Scan for the cell matching the given text and deliver its [X, Y] coordinate at center. 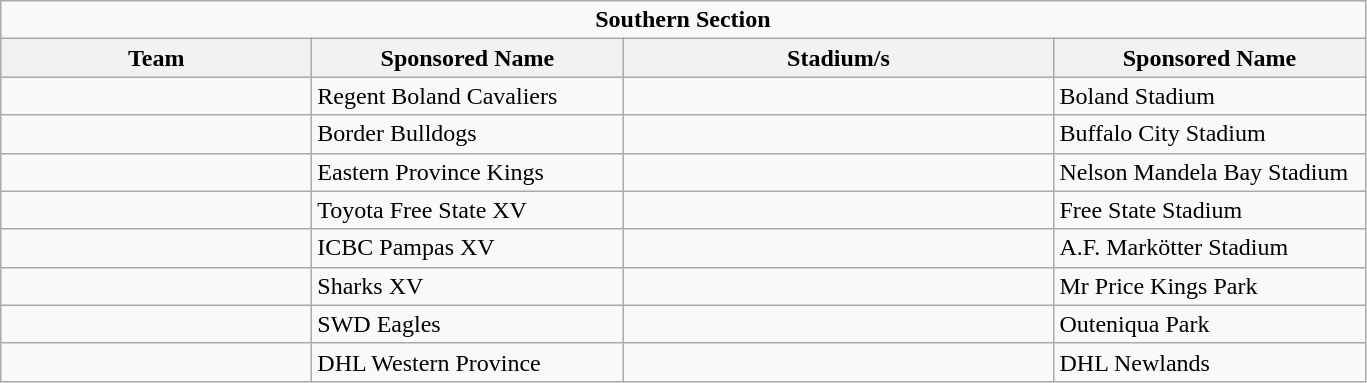
Eastern Province Kings [468, 172]
Outeniqua Park [1210, 324]
A.F. Markötter Stadium [1210, 248]
Toyota Free State XV [468, 210]
SWD Eagles [468, 324]
ICBC Pampas XV [468, 248]
DHL Western Province [468, 362]
Mr Price Kings Park [1210, 286]
Team [156, 58]
Stadium/s [838, 58]
Southern Section [683, 20]
Regent Boland Cavaliers [468, 96]
Sharks XV [468, 286]
Buffalo City Stadium [1210, 134]
Nelson Mandela Bay Stadium [1210, 172]
DHL Newlands [1210, 362]
Boland Stadium [1210, 96]
Free State Stadium [1210, 210]
Border Bulldogs [468, 134]
